Pinpoint the cell where the given text exists, returning its (x, y) midpoint coordinate. 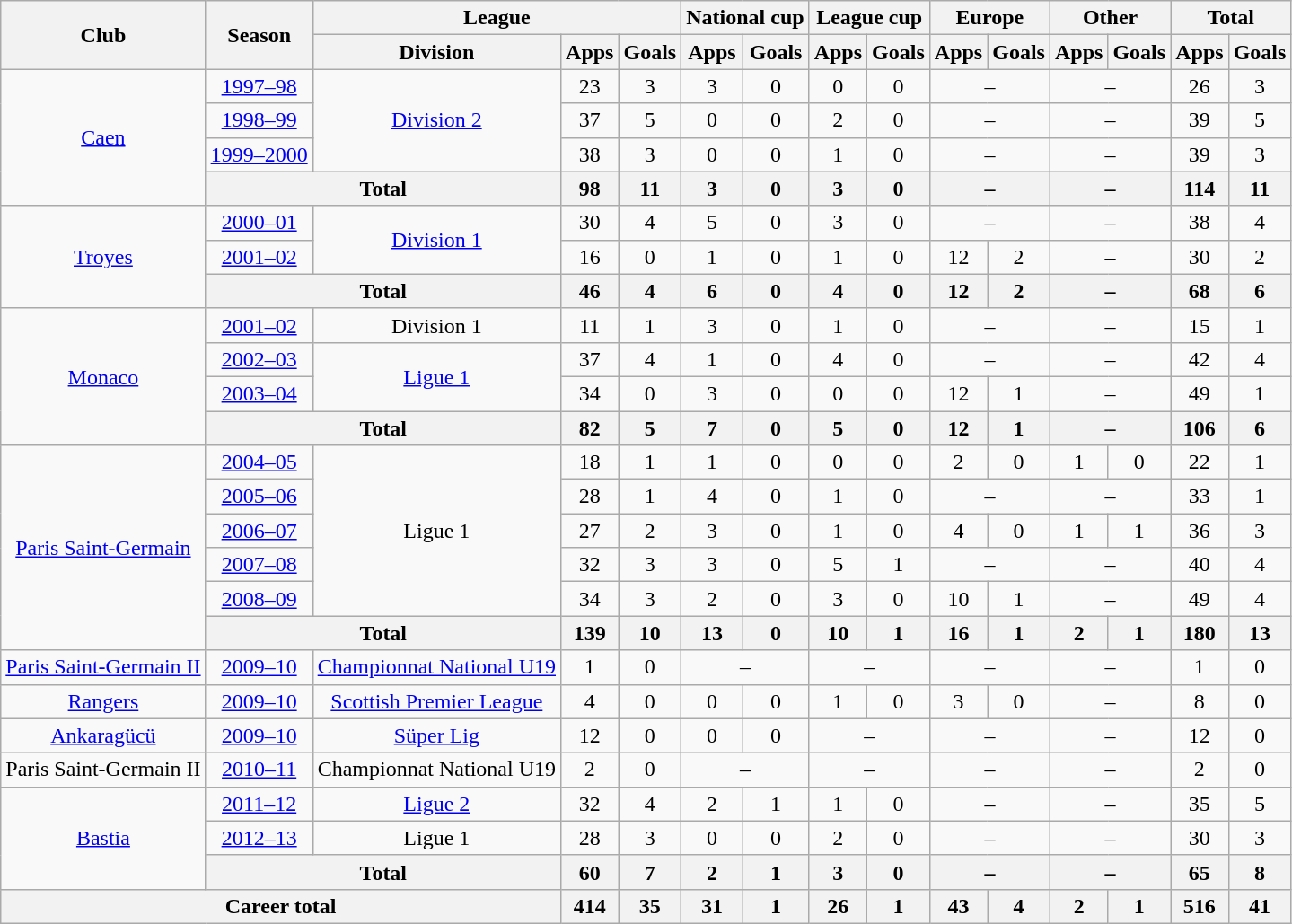
65 (1200, 872)
60 (590, 872)
68 (1200, 291)
Monaco (103, 376)
2011–12 (259, 804)
106 (1200, 428)
League (497, 18)
33 (1200, 497)
Division (436, 52)
1998–99 (259, 120)
Rangers (103, 701)
18 (590, 462)
2012–13 (259, 838)
31 (712, 906)
42 (1200, 359)
Club (103, 35)
Caen (103, 137)
2002–03 (259, 359)
43 (958, 906)
98 (590, 189)
2000–01 (259, 223)
2010–11 (259, 770)
1999–2000 (259, 154)
Scottish Premier League (436, 701)
23 (590, 86)
114 (1200, 189)
Season (259, 35)
Europe (989, 18)
League cup (869, 18)
180 (1200, 633)
Ankaragücü (103, 735)
Ligue 2 (436, 804)
22 (1200, 462)
Troyes (103, 257)
2003–04 (259, 393)
36 (1200, 531)
27 (590, 531)
15 (1200, 325)
Paris Saint-Germain (103, 548)
Division 2 (436, 120)
82 (590, 428)
1997–98 (259, 86)
Other (1110, 18)
2005–06 (259, 497)
516 (1200, 906)
2004–05 (259, 462)
46 (590, 291)
139 (590, 633)
2006–07 (259, 531)
2007–08 (259, 565)
40 (1200, 565)
Career total (281, 906)
41 (1260, 906)
2008–09 (259, 599)
Bastia (103, 838)
National cup (745, 18)
414 (590, 906)
Süper Lig (436, 735)
